Locate the cell with the specified text and output its [X, Y] center coordinate. 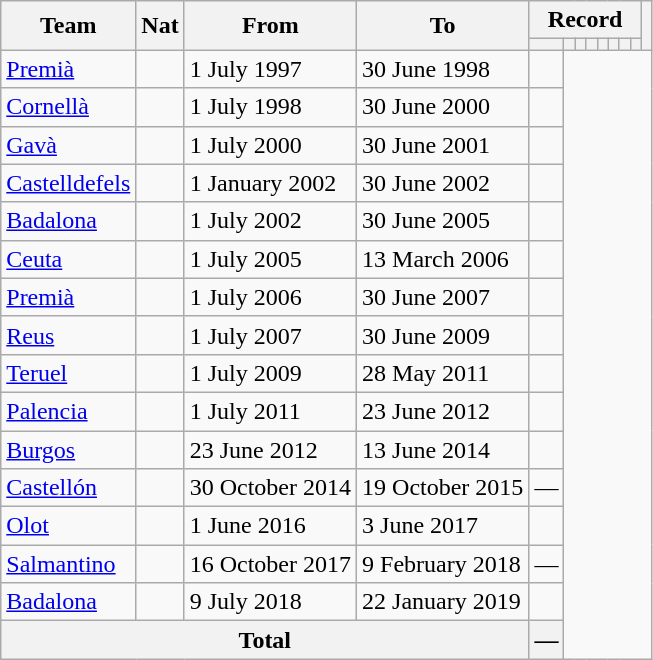
30 June 2009 [443, 335]
30 June 2002 [443, 183]
Salmantino [68, 564]
From [270, 26]
Record [585, 20]
1 July 2011 [270, 411]
13 March 2006 [443, 259]
22 January 2019 [443, 602]
28 May 2011 [443, 373]
1 July 2007 [270, 335]
9 February 2018 [443, 564]
Castellón [68, 488]
30 June 2000 [443, 107]
1 July 2005 [270, 259]
Burgos [68, 449]
Palencia [68, 411]
1 July 2006 [270, 297]
Nat [160, 26]
19 October 2015 [443, 488]
1 June 2016 [270, 526]
13 June 2014 [443, 449]
16 October 2017 [270, 564]
30 June 2001 [443, 145]
Ceuta [68, 259]
1 July 2000 [270, 145]
30 June 2005 [443, 221]
Team [68, 26]
1 July 2002 [270, 221]
30 June 2007 [443, 297]
9 July 2018 [270, 602]
1 July 2009 [270, 373]
Teruel [68, 373]
Olot [68, 526]
To [443, 26]
1 July 1998 [270, 107]
Total [265, 640]
1 July 1997 [270, 69]
Castelldefels [68, 183]
Gavà [68, 145]
1 January 2002 [270, 183]
Reus [68, 335]
30 June 1998 [443, 69]
Cornellà [68, 107]
30 October 2014 [270, 488]
3 June 2017 [443, 526]
